Scan for the cell matching the given text and deliver its (x, y) coordinate at center. 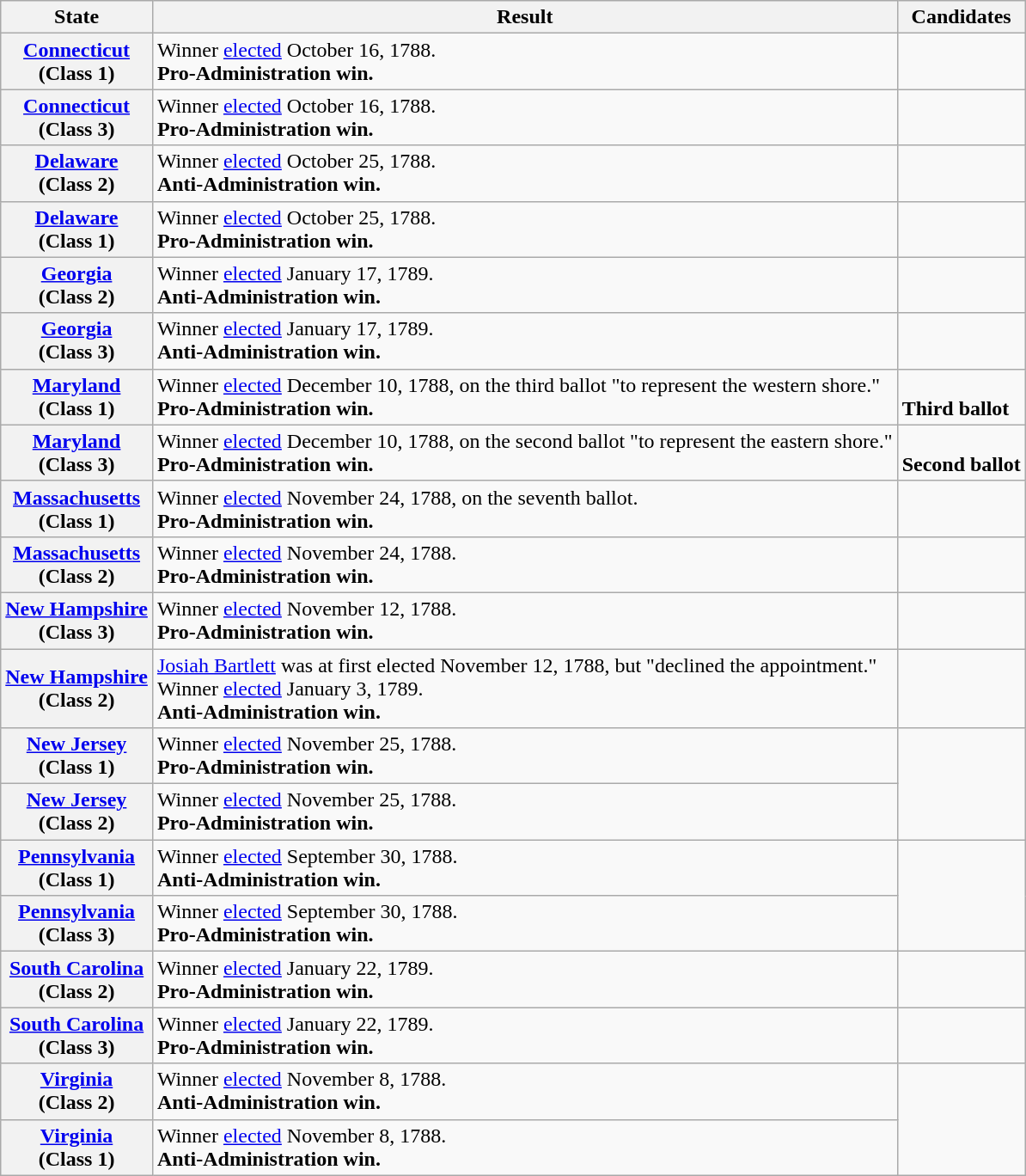
New Hampshire(Class 2) (77, 688)
Second ballot (961, 452)
Winner elected December 10, 1788, on the third ballot "to represent the western shore."Pro-Administration win. (524, 397)
New Jersey(Class 1) (77, 756)
Delaware(Class 1) (77, 229)
Third ballot (961, 397)
Connecticut(Class 3) (77, 117)
Pennsylvania(Class 3) (77, 923)
South Carolina(Class 3) (77, 1035)
Winner elected October 25, 1788.Pro-Administration win. (524, 229)
Winner elected October 25, 1788.Anti-Administration win. (524, 174)
Pennsylvania(Class 1) (77, 868)
Josiah Bartlett was at first elected November 12, 1788, but "declined the appointment."Winner elected January 3, 1789.Anti-Administration win. (524, 688)
Winner elected December 10, 1788, on the second ballot "to represent the eastern shore."Pro-Administration win. (524, 452)
Winner elected November 24, 1788.Pro-Administration win. (524, 564)
Virginia(Class 2) (77, 1092)
Massachusetts(Class 1) (77, 509)
Maryland(Class 3) (77, 452)
Winner elected November 24, 1788, on the seventh ballot.Pro-Administration win. (524, 509)
Virginia(Class 1) (77, 1147)
Delaware(Class 2) (77, 174)
Winner elected September 30, 1788.Anti-Administration win. (524, 868)
Winner elected September 30, 1788.Pro-Administration win. (524, 923)
South Carolina(Class 2) (77, 980)
Maryland(Class 1) (77, 397)
Result (524, 17)
New Hampshire(Class 3) (77, 621)
Georgia(Class 2) (77, 285)
Georgia(Class 3) (77, 340)
Connecticut(Class 1) (77, 62)
Massachusetts(Class 2) (77, 564)
New Jersey(Class 2) (77, 812)
Winner elected November 12, 1788.Pro-Administration win. (524, 621)
State (77, 17)
Candidates (961, 17)
